Detect which cell encompasses the target text, then output its [x, y] center coordinate. 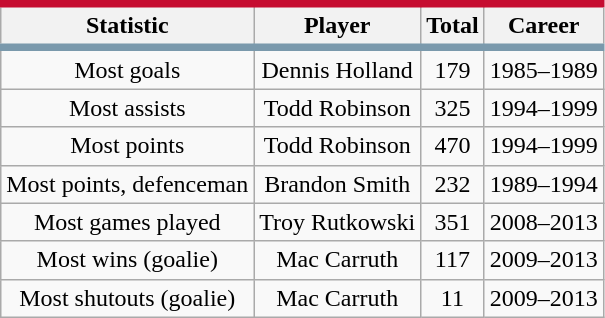
Most wins (goalie) [128, 260]
Most points [128, 146]
1989–1994 [544, 184]
Most goals [128, 68]
179 [453, 68]
Most games played [128, 222]
351 [453, 222]
Most points, defenceman [128, 184]
Player [338, 26]
Dennis Holland [338, 68]
1985–1989 [544, 68]
470 [453, 146]
2008–2013 [544, 222]
Career [544, 26]
Most shutouts (goalie) [128, 298]
11 [453, 298]
325 [453, 108]
Troy Rutkowski [338, 222]
Brandon Smith [338, 184]
232 [453, 184]
Statistic [128, 26]
Total [453, 26]
117 [453, 260]
Most assists [128, 108]
